Scan for the cell matching the given text and deliver its (X, Y) coordinate at center. 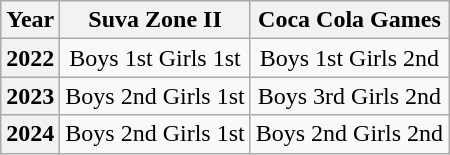
Boys 1st Girls 2nd (349, 58)
2023 (30, 96)
Suva Zone II (155, 20)
Boys 2nd Girls 2nd (349, 134)
2024 (30, 134)
Boys 1st Girls 1st (155, 58)
Boys 3rd Girls 2nd (349, 96)
Year (30, 20)
2022 (30, 58)
Coca Cola Games (349, 20)
